Search for the cell housing the specified text and yield its (x, y) center coordinate. 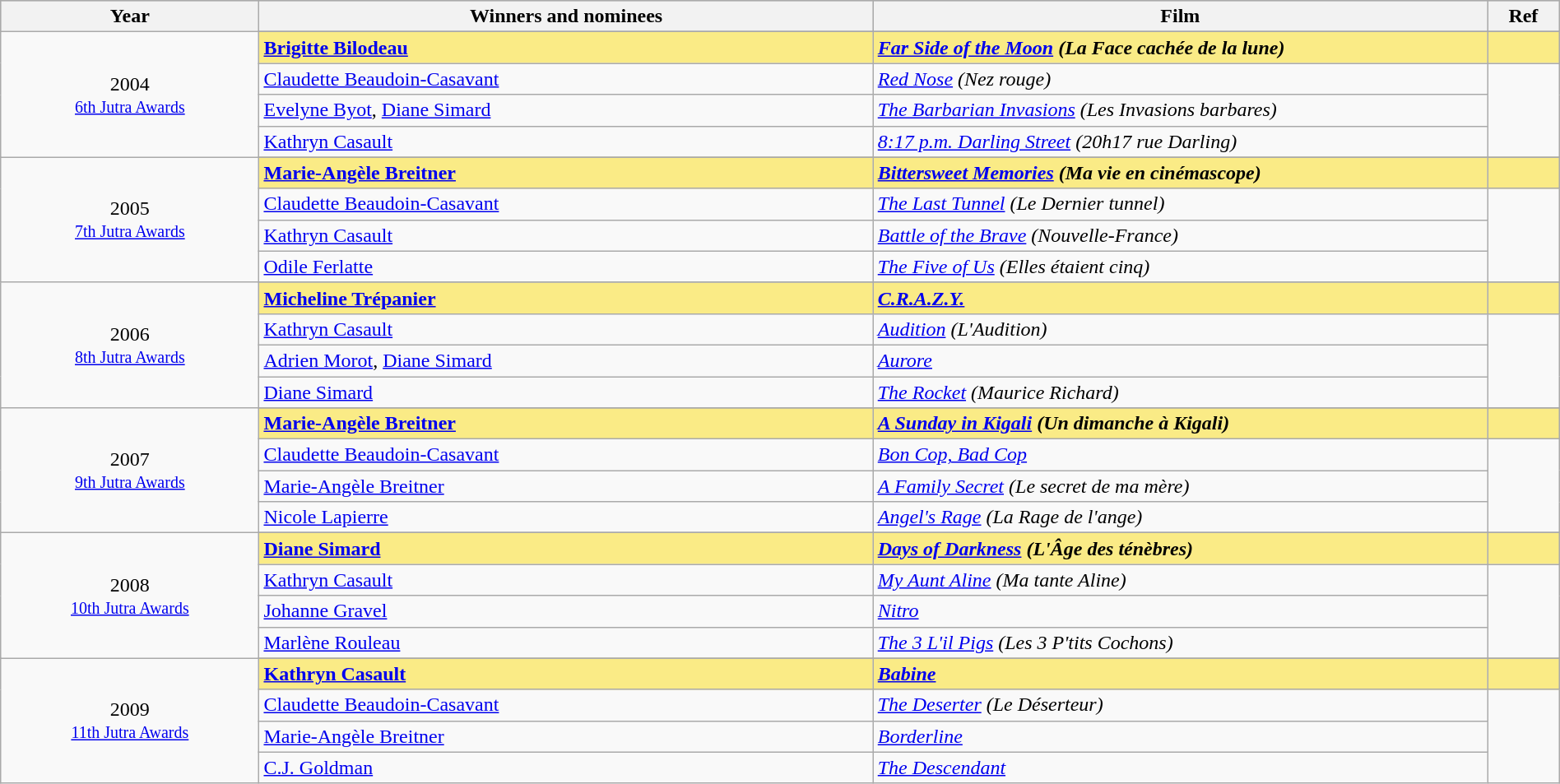
8:17 p.m. Darling Street (20h17 rue Darling) (1180, 141)
2008 10th Jutra Awards (130, 596)
Far Side of the Moon (La Face cachée de la lune) (1180, 48)
2009 11th Jutra Awards (130, 721)
The Five of Us (Elles étaient cinq) (1180, 267)
A Sunday in Kigali (Un dimanche à Kigali) (1180, 424)
Evelyne Byot, Diane Simard (566, 110)
Marlène Rouleau (566, 643)
Nitro (1180, 611)
Borderline (1180, 736)
Nicole Lapierre (566, 517)
My Aunt Aline (Ma tante Aline) (1180, 580)
Adrien Morot, Diane Simard (566, 360)
Days of Darkness (L'Âge des ténèbres) (1180, 549)
Aurore (1180, 360)
The Deserter (Le Déserteur) (1180, 705)
C.J. Goldman (566, 768)
Babine (1180, 674)
The 3 L'il Pigs (Les 3 P'tits Cochons) (1180, 643)
The Rocket (Maurice Richard) (1180, 392)
Brigitte Bilodeau (566, 48)
2005 7th Jutra Awards (130, 220)
Battle of the Brave (Nouvelle-France) (1180, 235)
2006 8th Jutra Awards (130, 345)
The Barbarian Invasions (Les Invasions barbares) (1180, 110)
The Last Tunnel (Le Dernier tunnel) (1180, 204)
Bittersweet Memories (Ma vie en cinémascope) (1180, 173)
2004 6th Jutra Awards (130, 95)
Audition (L'Audition) (1180, 329)
A Family Secret (Le secret de ma mère) (1180, 486)
Winners and nominees (566, 16)
Micheline Trépanier (566, 298)
Odile Ferlatte (566, 267)
C.R.A.Z.Y. (1180, 298)
Angel's Rage (La Rage de l'ange) (1180, 517)
2007 9th Jutra Awards (130, 471)
Red Nose (Nez rouge) (1180, 79)
The Descendant (1180, 768)
Year (130, 16)
Ref (1524, 16)
Film (1180, 16)
Bon Cop, Bad Cop (1180, 455)
Johanne Gravel (566, 611)
